Scan for the cell matching the given text and deliver its [X, Y] coordinate at center. 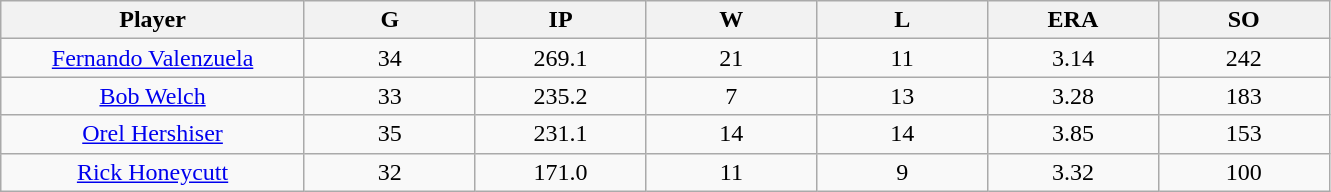
242 [1244, 58]
33 [390, 96]
235.2 [560, 96]
ERA [1074, 20]
Rick Honeycutt [153, 172]
3.85 [1074, 134]
183 [1244, 96]
3.32 [1074, 172]
3.14 [1074, 58]
269.1 [560, 58]
231.1 [560, 134]
171.0 [560, 172]
G [390, 20]
32 [390, 172]
35 [390, 134]
Player [153, 20]
Bob Welch [153, 96]
34 [390, 58]
W [732, 20]
L [902, 20]
9 [902, 172]
21 [732, 58]
IP [560, 20]
13 [902, 96]
Orel Hershiser [153, 134]
SO [1244, 20]
153 [1244, 134]
3.28 [1074, 96]
Fernando Valenzuela [153, 58]
100 [1244, 172]
7 [732, 96]
